Output the [x, y] coordinate of the center of the cell containing the given text.  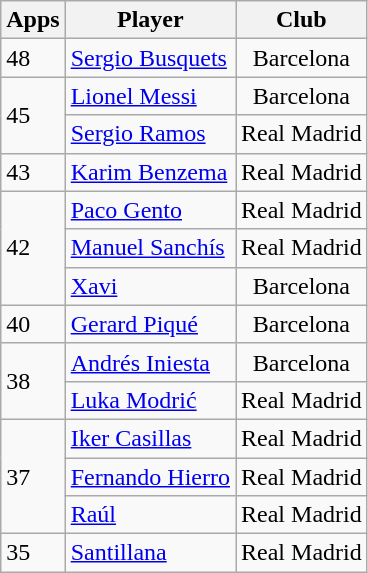
Sergio Busquets [150, 58]
35 [33, 553]
Gerard Piqué [150, 324]
Iker Casillas [150, 438]
Raúl [150, 515]
Sergio Ramos [150, 134]
37 [33, 476]
Lionel Messi [150, 96]
Luka Modrić [150, 400]
Andrés Iniesta [150, 362]
Karim Benzema [150, 172]
Apps [33, 20]
Fernando Hierro [150, 477]
Club [302, 20]
40 [33, 324]
42 [33, 248]
45 [33, 115]
38 [33, 381]
Manuel Sanchís [150, 248]
Player [150, 20]
Santillana [150, 553]
Paco Gento [150, 210]
48 [33, 58]
Xavi [150, 286]
43 [33, 172]
